Output the (X, Y) coordinate of the center of the cell containing the given text.  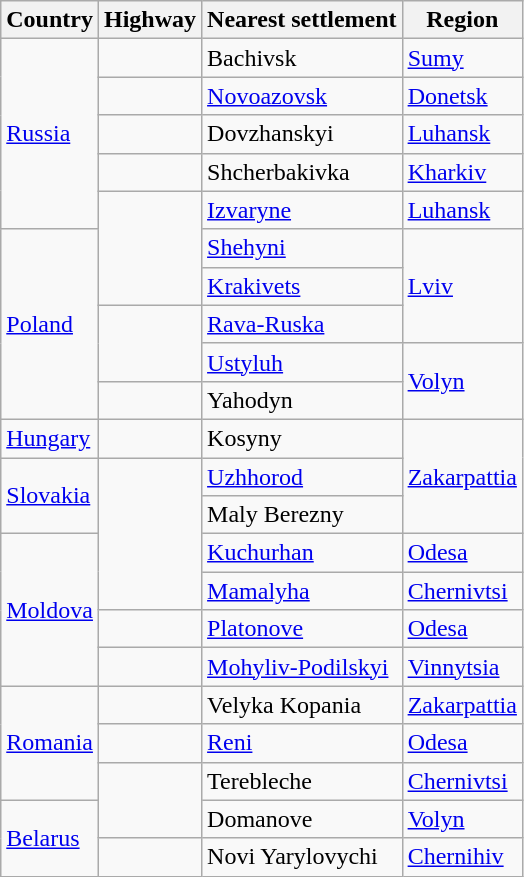
Uzhhorod (302, 477)
Nearest settlement (302, 20)
Maly Berezny (302, 515)
Rava-Ruska (302, 324)
Terebleche (302, 781)
Yahodyn (302, 400)
Mohyliv-Podilskyi (302, 667)
Velyka Kopania (302, 705)
Russia (50, 134)
Shehyni (302, 248)
Highway (150, 20)
Novoazovsk (302, 96)
Ustyluh (302, 362)
Donetsk (462, 96)
Izvaryne (302, 210)
Sumy (462, 58)
Vinnytsia (462, 667)
Novi Yarylovychi (302, 857)
Lviv (462, 286)
Poland (50, 324)
Moldova (50, 610)
Shcherbakivka (302, 172)
Hungary (50, 438)
Kosyny (302, 438)
Slovakia (50, 496)
Mamalyha (302, 591)
Bachivsk (302, 58)
Kharkiv (462, 172)
Platonove (302, 629)
Country (50, 20)
Krakivets (302, 286)
Reni (302, 743)
Kuchurhan (302, 553)
Belarus (50, 838)
Dovzhanskyi (302, 134)
Chernihiv (462, 857)
Domanove (302, 819)
Romania (50, 743)
Region (462, 20)
